Detect which cell encompasses the target text, then output its (x, y) center coordinate. 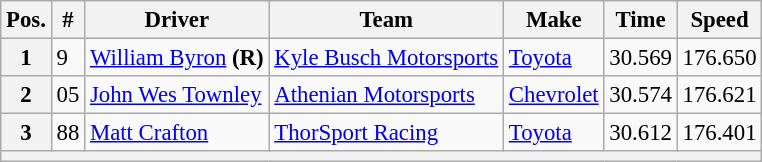
88 (68, 133)
Make (554, 20)
Kyle Busch Motorsports (386, 58)
Driver (177, 20)
Chevrolet (554, 95)
30.569 (640, 58)
Pos. (26, 20)
05 (68, 95)
Speed (720, 20)
Athenian Motorsports (386, 95)
Matt Crafton (177, 133)
30.612 (640, 133)
9 (68, 58)
John Wes Townley (177, 95)
ThorSport Racing (386, 133)
Time (640, 20)
Team (386, 20)
176.401 (720, 133)
2 (26, 95)
1 (26, 58)
# (68, 20)
30.574 (640, 95)
176.621 (720, 95)
3 (26, 133)
176.650 (720, 58)
William Byron (R) (177, 58)
